Extract the (x, y) coordinate from the center of the cell holding the provided text.  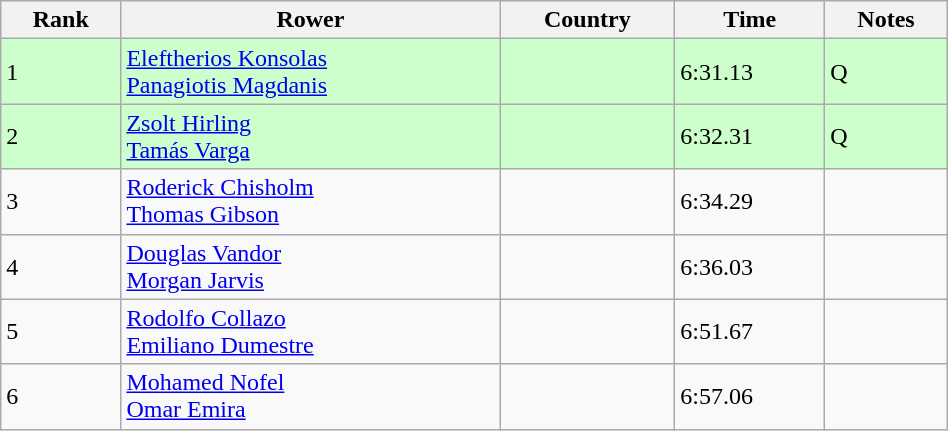
6 (61, 396)
Mohamed NofelOmar Emira (310, 396)
2 (61, 136)
Notes (886, 20)
Rank (61, 20)
5 (61, 332)
6:36.03 (750, 266)
Rower (310, 20)
6:32.31 (750, 136)
6:31.13 (750, 72)
6:34.29 (750, 202)
Rodolfo CollazoEmiliano Dumestre (310, 332)
Roderick ChisholmThomas Gibson (310, 202)
Zsolt HirlingTamás Varga (310, 136)
3 (61, 202)
Time (750, 20)
4 (61, 266)
1 (61, 72)
6:57.06 (750, 396)
Douglas VandorMorgan Jarvis (310, 266)
Country (588, 20)
6:51.67 (750, 332)
Eleftherios KonsolasPanagiotis Magdanis (310, 72)
